Identify which cell holds the provided text, then report its (x, y) central coordinate. 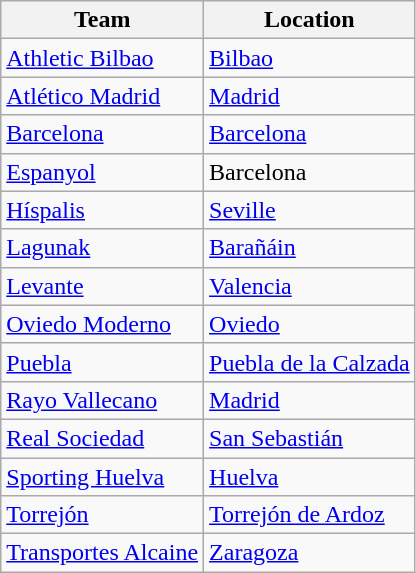
Huelva (310, 477)
Location (310, 20)
Oviedo (310, 324)
Team (102, 20)
Real Sociedad (102, 438)
Oviedo Moderno (102, 324)
Valencia (310, 286)
San Sebastián (310, 438)
Híspalis (102, 210)
Sporting Huelva (102, 477)
Seville (310, 210)
Torrejón de Ardoz (310, 515)
Bilbao (310, 58)
Barañáin (310, 248)
Puebla (102, 362)
Zaragoza (310, 553)
Transportes Alcaine (102, 553)
Espanyol (102, 172)
Athletic Bilbao (102, 58)
Levante (102, 286)
Atlético Madrid (102, 96)
Lagunak (102, 248)
Rayo Vallecano (102, 400)
Puebla de la Calzada (310, 362)
Torrejón (102, 515)
